Determine the [x, y] coordinate at the center of the cell enclosing the given text.  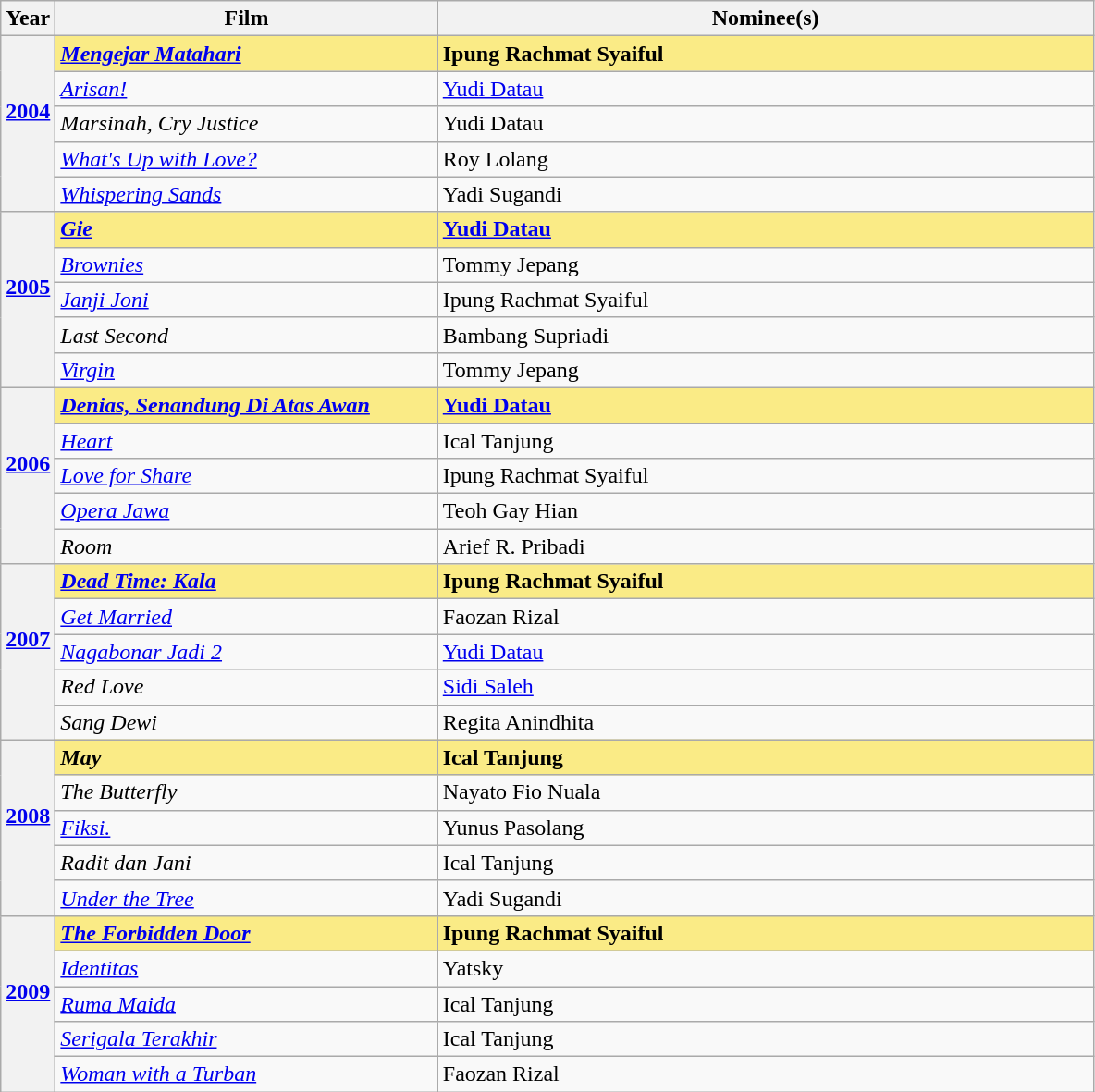
What's Up with Love? [246, 159]
Janji Joni [246, 300]
Teoh Gay Hian [766, 511]
Love for Share [246, 476]
Whispering Sands [246, 194]
Radit dan Jani [246, 863]
Mengejar Matahari [246, 54]
Bambang Supriadi [766, 335]
Film [246, 18]
2008 [28, 828]
Brownies [246, 264]
Marsinah, Cry Justice [246, 124]
Denias, Senandung Di Atas Awan [246, 405]
Arisan! [246, 89]
Opera Jawa [246, 511]
2006 [28, 475]
Regita Anindhita [766, 722]
Room [246, 546]
2005 [28, 300]
Dead Time: Kala [246, 582]
Identitas [246, 968]
Virgin [246, 370]
Roy Lolang [766, 159]
Nominee(s) [766, 18]
Arief R. Pribadi [766, 546]
Fiksi. [246, 828]
Get Married [246, 617]
May [246, 757]
Heart [246, 441]
Sidi Saleh [766, 687]
Serigala Terakhir [246, 1039]
2007 [28, 652]
Last Second [246, 335]
Sang Dewi [246, 722]
2004 [28, 124]
Nagabonar Jadi 2 [246, 652]
Ruma Maida [246, 1003]
2009 [28, 1003]
The Butterfly [246, 792]
Woman with a Turban [246, 1074]
Gie [246, 229]
Under the Tree [246, 898]
Yunus Pasolang [766, 828]
Year [28, 18]
Nayato Fio Nuala [766, 792]
Yatsky [766, 968]
Red Love [246, 687]
The Forbidden Door [246, 933]
